Capture the cell that displays the provided text and extract its [x, y] central coordinate. 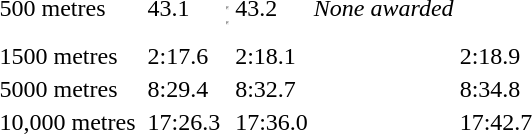
8:32.7 [272, 89]
2:17.6 [184, 56]
8:29.4 [184, 89]
2:18.1 [272, 56]
